Search for the cell housing the specified text and yield its (X, Y) center coordinate. 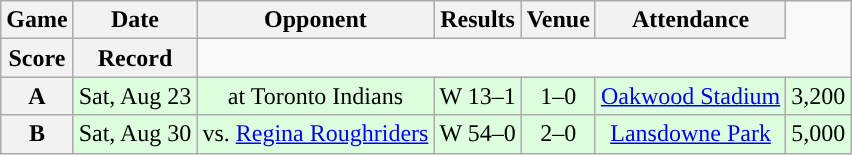
Game (37, 20)
Venue (558, 20)
A (37, 96)
Attendance (690, 20)
2–0 (558, 134)
Lansdowne Park (690, 134)
Sat, Aug 30 (135, 134)
B (37, 134)
vs. Regina Roughriders (316, 134)
Results (478, 20)
W 54–0 (478, 134)
Date (135, 20)
at Toronto Indians (316, 96)
Oakwood Stadium (690, 96)
5,000 (818, 134)
1–0 (558, 96)
3,200 (818, 96)
W 13–1 (478, 96)
Record (135, 58)
Score (37, 58)
Opponent (316, 20)
Sat, Aug 23 (135, 96)
